Capture the cell that displays the provided text and extract its [X, Y] central coordinate. 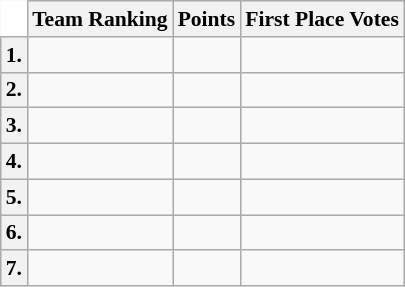
Points [207, 19]
Team Ranking [100, 19]
1. [14, 55]
7. [14, 269]
First Place Votes [322, 19]
5. [14, 197]
6. [14, 233]
2. [14, 90]
3. [14, 126]
4. [14, 162]
